Return (X, Y) of the center of cell containing provided text 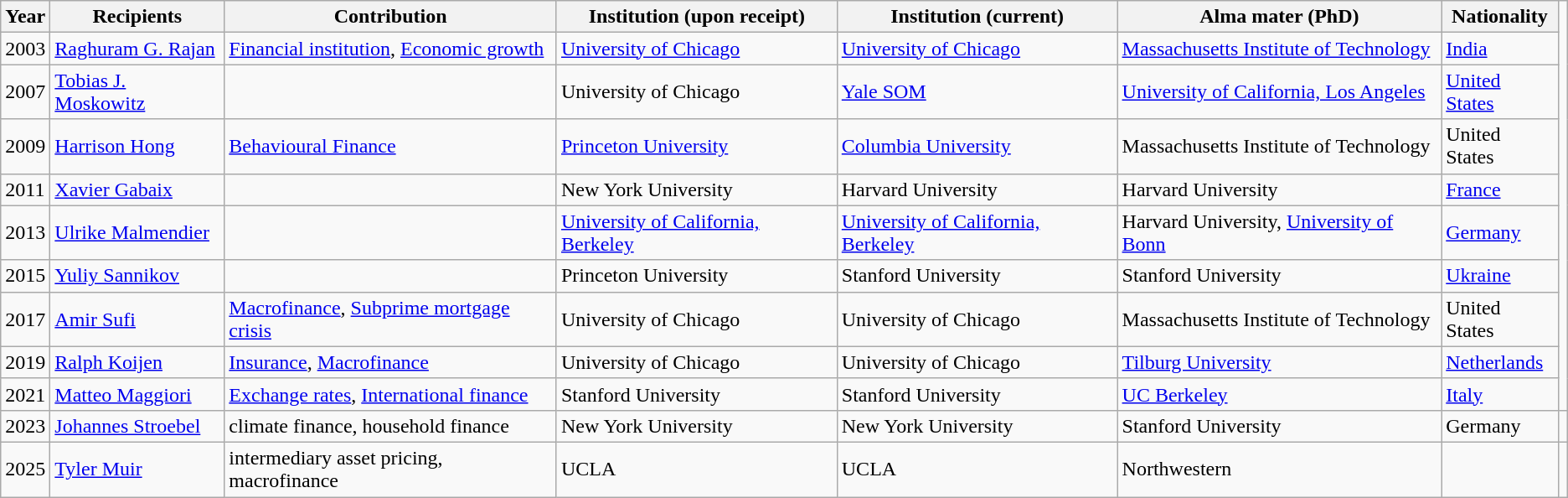
2021 (25, 394)
2023 (25, 426)
Netherlands (1499, 362)
Italy (1499, 394)
Tyler Muir (137, 469)
UC Berkeley (1280, 394)
Amir Sufi (137, 319)
Matteo Maggiori (137, 394)
2011 (25, 189)
Xavier Gabaix (137, 189)
2015 (25, 276)
Recipients (137, 17)
Institution (current) (977, 17)
Insurance, Macrofinance (390, 362)
Harvard University, University of Bonn (1280, 233)
2013 (25, 233)
Contribution (390, 17)
Johannes Stroebel (137, 426)
Ralph Koijen (137, 362)
Raghuram G. Rajan (137, 49)
Tilburg University (1280, 362)
Year (25, 17)
Nationality (1499, 17)
2017 (25, 319)
India (1499, 49)
Exchange rates, International finance (390, 394)
2025 (25, 469)
intermediary asset pricing, macrofinance (390, 469)
2009 (25, 146)
2003 (25, 49)
Columbia University (977, 146)
Behavioural Finance (390, 146)
Financial institution, Economic growth (390, 49)
Ukraine (1499, 276)
climate finance, household finance (390, 426)
2007 (25, 92)
2019 (25, 362)
France (1499, 189)
Alma mater (PhD) (1280, 17)
Yale SOM (977, 92)
Yuliy Sannikov (137, 276)
Macrofinance, Subprime mortgage crisis (390, 319)
Institution (upon receipt) (697, 17)
Northwestern (1280, 469)
University of California, Los Angeles (1280, 92)
Tobias J. Moskowitz (137, 92)
Harrison Hong (137, 146)
Ulrike Malmendier (137, 233)
